Scan for the cell matching the given text and deliver its [x, y] coordinate at center. 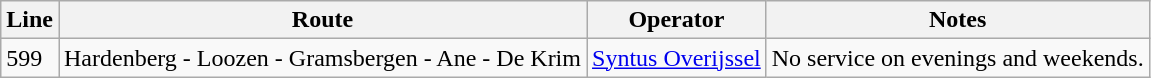
Syntus Overijssel [676, 58]
599 [30, 58]
Route [322, 20]
Notes [958, 20]
Operator [676, 20]
Hardenberg - Loozen - Gramsbergen - Ane - De Krim [322, 58]
No service on evenings and weekends. [958, 58]
Line [30, 20]
